Capture the cell that displays the provided text and extract its (X, Y) central coordinate. 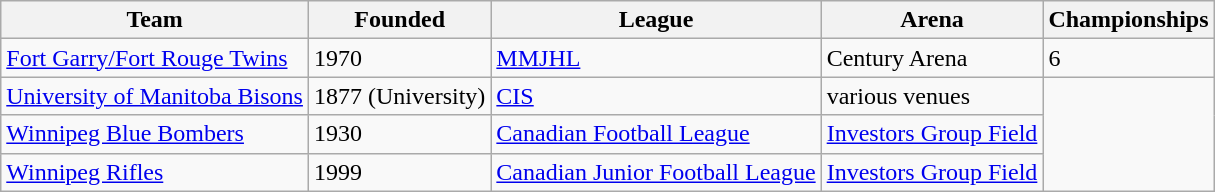
Team (155, 20)
Arena (932, 20)
Canadian Junior Football League (656, 172)
1930 (399, 134)
Canadian Football League (656, 134)
MMJHL (656, 58)
1877 (University) (399, 96)
League (656, 20)
CIS (656, 96)
University of Manitoba Bisons (155, 96)
various venues (932, 96)
Fort Garry/Fort Rouge Twins (155, 58)
1999 (399, 172)
Founded (399, 20)
Winnipeg Rifles (155, 172)
1970 (399, 58)
Championships (1128, 20)
Century Arena (932, 58)
Winnipeg Blue Bombers (155, 134)
6 (1128, 58)
